From the cell containing the given text, extract its center point as [x, y] coordinate. 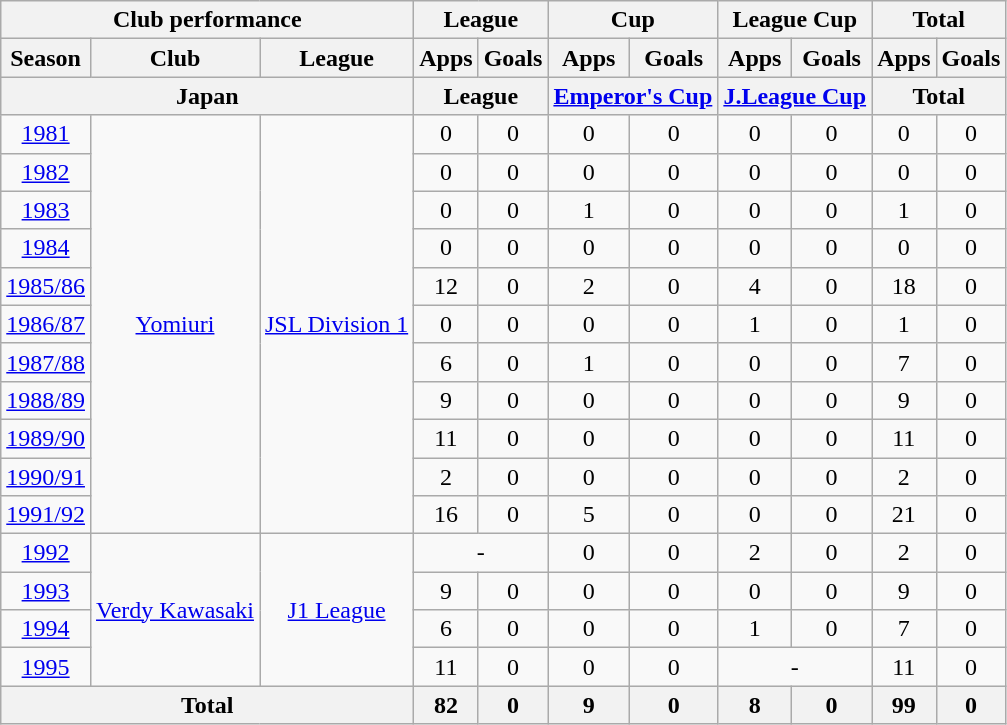
5 [589, 515]
12 [446, 286]
1994 [46, 629]
21 [904, 515]
18 [904, 286]
1987/88 [46, 362]
1992 [46, 553]
1986/87 [46, 324]
1984 [46, 248]
1989/90 [46, 438]
Emperor's Cup [633, 96]
1985/86 [46, 286]
1991/92 [46, 515]
82 [446, 705]
1990/91 [46, 477]
1988/89 [46, 400]
JSL Division 1 [337, 324]
Verdy Kawasaki [174, 610]
Yomiuri [174, 324]
99 [904, 705]
J.League Cup [795, 96]
1983 [46, 210]
4 [755, 286]
J1 League [337, 610]
1982 [46, 172]
8 [755, 705]
League Cup [795, 20]
1981 [46, 134]
1995 [46, 667]
16 [446, 515]
1993 [46, 591]
Season [46, 58]
Club performance [208, 20]
Japan [208, 96]
Club [174, 58]
Cup [633, 20]
